Extract the [X, Y] coordinate from the center of the cell holding the provided text.  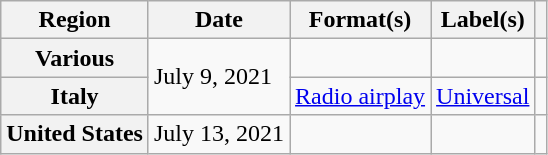
Radio airplay [360, 96]
Format(s) [360, 20]
Various [75, 58]
Italy [75, 96]
Universal [483, 96]
July 9, 2021 [218, 77]
Region [75, 20]
Date [218, 20]
United States [75, 134]
Label(s) [483, 20]
July 13, 2021 [218, 134]
